For the text-containing cell, return its midpoint in [X, Y] coordinate format. 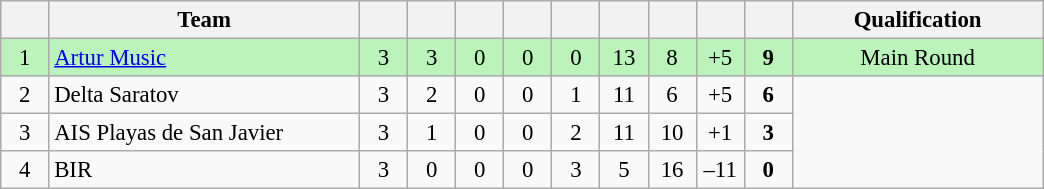
–11 [720, 170]
BIR [204, 170]
13 [624, 58]
5 [624, 170]
Main Round [918, 58]
Delta Saratov [204, 95]
8 [672, 58]
10 [672, 133]
9 [768, 58]
AIS Playas de San Javier [204, 133]
Artur Music [204, 58]
4 [25, 170]
16 [672, 170]
+1 [720, 133]
Qualification [918, 20]
Team [204, 20]
